For the text-containing cell, return its midpoint in [x, y] coordinate format. 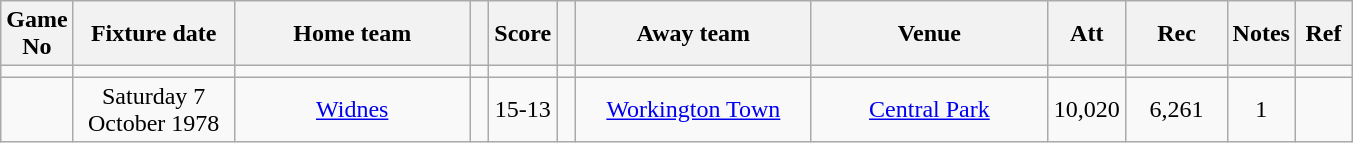
Widnes [352, 110]
15-13 [523, 110]
Att [1086, 34]
Fixture date [154, 34]
Away team [693, 34]
1 [1261, 110]
Game No [37, 34]
Score [523, 34]
Ref [1323, 34]
Central Park [929, 110]
Workington Town [693, 110]
Venue [929, 34]
Rec [1176, 34]
10,020 [1086, 110]
6,261 [1176, 110]
Notes [1261, 34]
Home team [352, 34]
Saturday 7 October 1978 [154, 110]
